Scan for the cell matching the given text and deliver its (X, Y) coordinate at center. 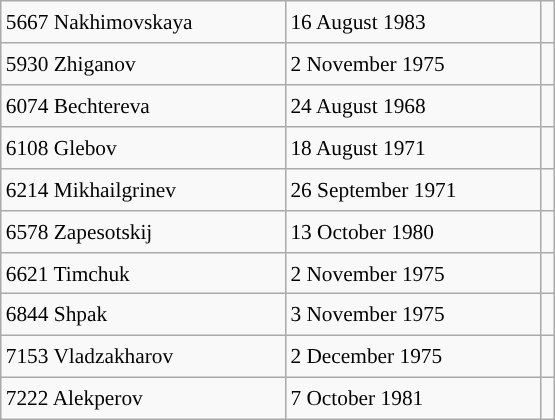
7153 Vladzakharov (144, 357)
2 December 1975 (412, 357)
26 September 1971 (412, 189)
13 October 1980 (412, 231)
7 October 1981 (412, 399)
16 August 1983 (412, 22)
24 August 1968 (412, 106)
5667 Nakhimovskaya (144, 22)
7222 Alekperov (144, 399)
6074 Bechtereva (144, 106)
3 November 1975 (412, 315)
6578 Zapesotskij (144, 231)
5930 Zhiganov (144, 64)
6214 Mikhailgrinev (144, 189)
18 August 1971 (412, 148)
6621 Timchuk (144, 273)
6844 Shpak (144, 315)
6108 Glebov (144, 148)
